Return [x, y] of the center of cell containing provided text 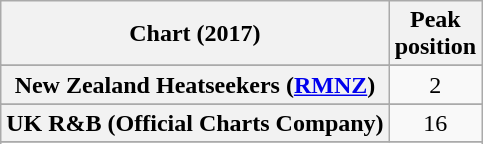
2 [435, 85]
Peakposition [435, 34]
16 [435, 123]
UK R&B (Official Charts Company) [195, 123]
New Zealand Heatseekers (RMNZ) [195, 85]
Chart (2017) [195, 34]
